Return (x, y) of the center of cell containing provided text 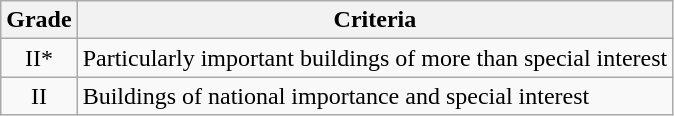
Particularly important buildings of more than special interest (375, 58)
II (39, 96)
Criteria (375, 20)
Buildings of national importance and special interest (375, 96)
II* (39, 58)
Grade (39, 20)
